Determine the [X, Y] coordinate at the center of the cell enclosing the given text.  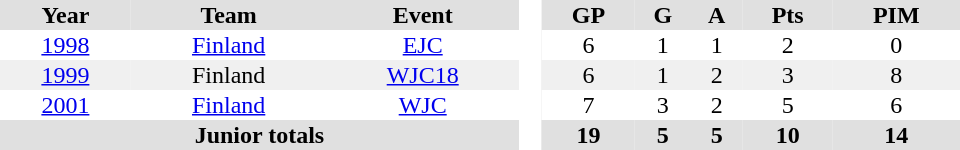
2001 [66, 105]
19 [588, 135]
GP [588, 15]
10 [788, 135]
1999 [66, 75]
7 [588, 105]
Pts [788, 15]
14 [896, 135]
Year [66, 15]
Junior totals [260, 135]
G [663, 15]
0 [896, 45]
A [717, 15]
8 [896, 75]
WJC18 [423, 75]
Team [229, 15]
1998 [66, 45]
WJC [423, 105]
EJC [423, 45]
Event [423, 15]
PIM [896, 15]
